From the cell containing the given text, extract its center point as [X, Y] coordinate. 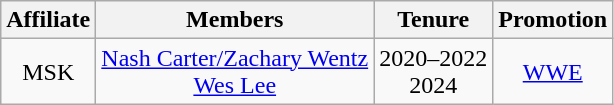
Tenure [434, 20]
MSK [48, 72]
Affiliate [48, 20]
WWE [553, 72]
Nash Carter/Zachary WentzWes Lee [235, 72]
Members [235, 20]
Promotion [553, 20]
2020–20222024 [434, 72]
